Find where the given text appears and provide that cell's center as (x, y) coordinate. 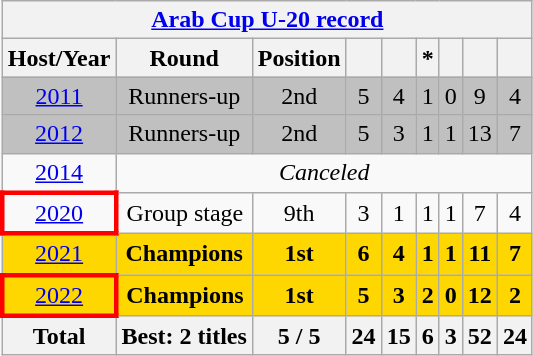
Host/Year (59, 58)
Position (299, 58)
Group stage (184, 214)
5 / 5 (299, 336)
12 (480, 296)
* (428, 58)
11 (480, 254)
9 (480, 96)
9th (299, 214)
Canceled (324, 173)
52 (480, 336)
2021 (59, 254)
15 (398, 336)
2011 (59, 96)
Best: 2 titles (184, 336)
Total (59, 336)
Arab Cup U-20 record (267, 20)
2022 (59, 296)
13 (480, 134)
2012 (59, 134)
Round (184, 58)
2020 (59, 214)
2014 (59, 173)
